Identify which cell holds the provided text, then report its [x, y] central coordinate. 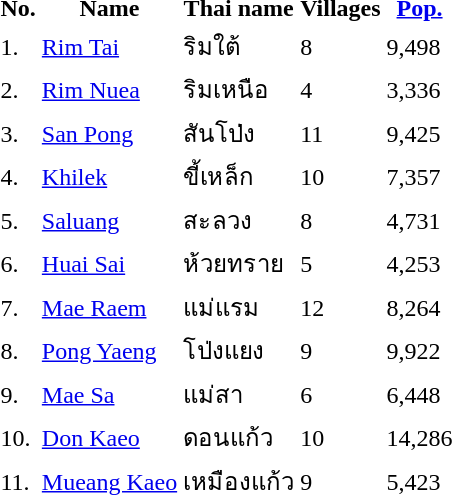
แม่สา [239, 394]
ขี้เหล็ก [239, 176]
แม่แรม [239, 307]
Pong Yaeng [109, 350]
5 [340, 264]
ริมใต้ [239, 46]
Don Kaeo [109, 438]
ริมเหนือ [239, 90]
สะลวง [239, 220]
6 [340, 394]
11 [340, 133]
Huai Sai [109, 264]
Mae Sa [109, 394]
12 [340, 307]
Rim Tai [109, 46]
โป่งแยง [239, 350]
Mae Raem [109, 307]
4 [340, 90]
ห้วยทราย [239, 264]
San Pong [109, 133]
สันโป่ง [239, 133]
Saluang [109, 220]
ดอนแก้ว [239, 438]
9 [340, 350]
Khilek [109, 176]
Rim Nuea [109, 90]
